From the cell containing the given text, extract its center point as [X, Y] coordinate. 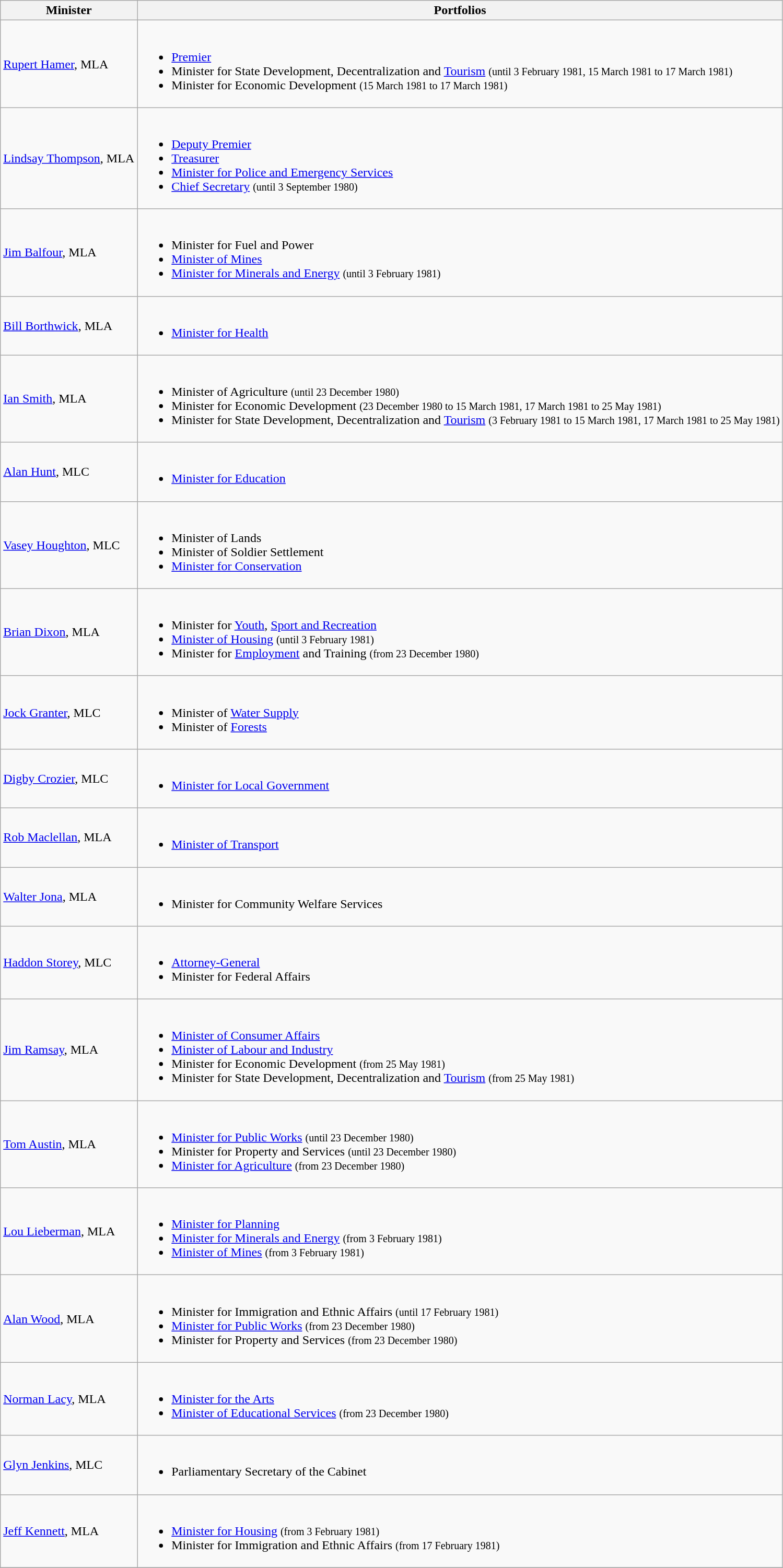
Walter Jona, MLA [69, 896]
Minister [69, 10]
Minister for Community Welfare Services [460, 896]
Tom Austin, MLA [69, 1145]
Jeff Kennett, MLA [69, 1531]
Minister for Health [460, 326]
Minister for Youth, Sport and RecreationMinister of Housing (until 3 February 1981)Minister for Employment and Training (from 23 December 1980) [460, 632]
Alan Wood, MLA [69, 1319]
Alan Hunt, MLC [69, 472]
Rob Maclellan, MLA [69, 838]
Jim Ramsay, MLA [69, 1050]
Minister for Education [460, 472]
Rupert Hamer, MLA [69, 64]
Jim Balfour, MLA [69, 253]
Minister for PlanningMinister for Minerals and Energy (from 3 February 1981)Minister of Mines (from 3 February 1981) [460, 1231]
Glyn Jenkins, MLC [69, 1465]
Minister for Local Government [460, 778]
Parliamentary Secretary of the Cabinet [460, 1465]
Minister for the ArtsMinister of Educational Services (from 23 December 1980) [460, 1399]
Vasey Houghton, MLC [69, 545]
Minister of Transport [460, 838]
Minister for Fuel and PowerMinister of MinesMinister for Minerals and Energy (until 3 February 1981) [460, 253]
Norman Lacy, MLA [69, 1399]
Deputy PremierTreasurerMinister for Police and Emergency ServicesChief Secretary (until 3 September 1980) [460, 158]
Bill Borthwick, MLA [69, 326]
Minister for Housing (from 3 February 1981)Minister for Immigration and Ethnic Affairs (from 17 February 1981) [460, 1531]
Ian Smith, MLA [69, 399]
Portfolios [460, 10]
Lindsay Thompson, MLA [69, 158]
Minister of LandsMinister of Soldier SettlementMinister for Conservation [460, 545]
Lou Lieberman, MLA [69, 1231]
Digby Crozier, MLC [69, 778]
Jock Granter, MLC [69, 712]
Brian Dixon, MLA [69, 632]
Haddon Storey, MLC [69, 963]
Minister of Water SupplyMinister of Forests [460, 712]
Attorney-GeneralMinister for Federal Affairs [460, 963]
